Output the (x, y) coordinate of the center of the cell containing the given text.  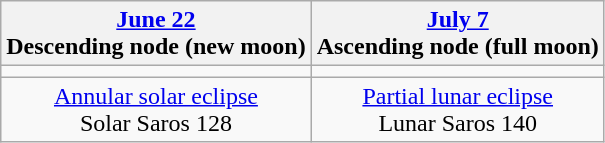
June 22Descending node (new moon) (156, 34)
Annular solar eclipseSolar Saros 128 (156, 110)
Partial lunar eclipseLunar Saros 140 (458, 110)
July 7Ascending node (full moon) (458, 34)
